Extract the [x, y] coordinate from the center of the cell holding the provided text.  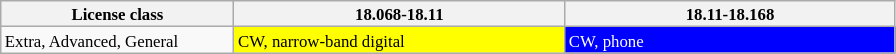
License class [118, 14]
Extra, Advanced, General [118, 40]
18.11-18.168 [730, 14]
18.068-18.11 [400, 14]
CW, phone [730, 40]
CW, narrow-band digital [400, 40]
